Output the [X, Y] coordinate of the center of the cell containing the given text.  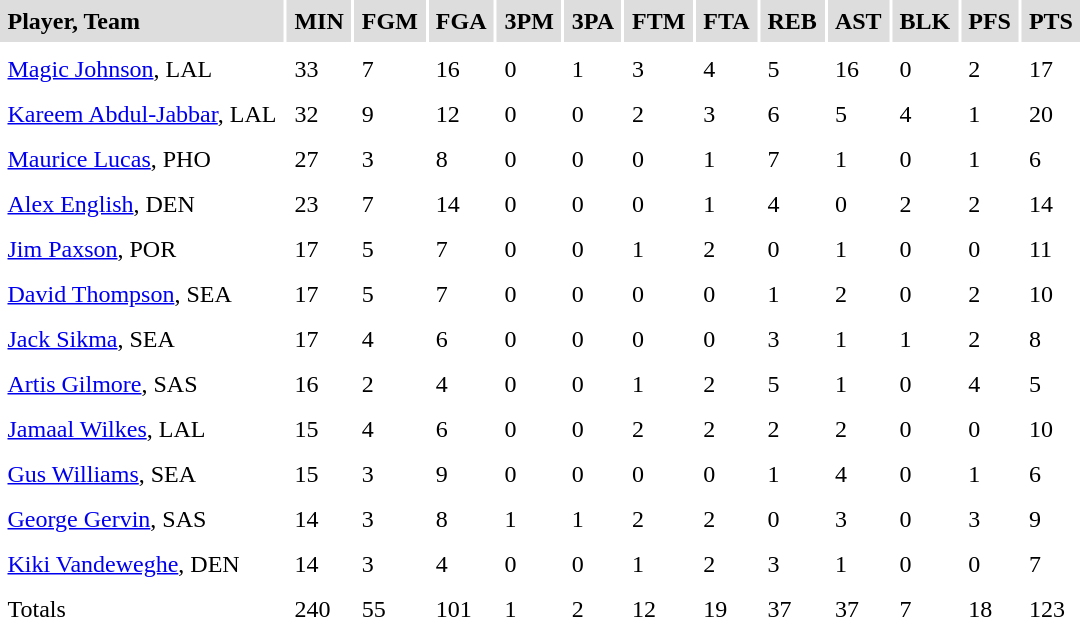
BLK [925, 21]
FGA [461, 21]
David Thompson, SEA [142, 294]
11 [1050, 249]
Maurice Lucas, PHO [142, 159]
AST [858, 21]
George Gervin, SAS [142, 519]
Player, Team [142, 21]
Artis Gilmore, SAS [142, 384]
Magic Johnson, LAL [142, 69]
27 [319, 159]
3PA [592, 21]
PFS [990, 21]
REB [792, 21]
FGM [390, 21]
20 [1050, 114]
MIN [319, 21]
33 [319, 69]
3PM [529, 21]
Jack Sikma, SEA [142, 339]
FTA [726, 21]
FTM [658, 21]
Alex English, DEN [142, 204]
12 [461, 114]
PTS [1050, 21]
32 [319, 114]
Jamaal Wilkes, LAL [142, 429]
Jim Paxson, POR [142, 249]
Kareem Abdul-Jabbar, LAL [142, 114]
Gus Williams, SEA [142, 474]
23 [319, 204]
Kiki Vandeweghe, DEN [142, 564]
